Return the [X, Y] coordinate for the center point of the cell that contains the specified text.  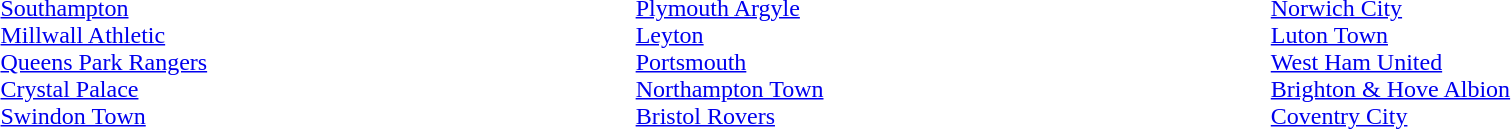
Brighton & Hove Albion [1390, 90]
Swindon Town [104, 116]
Portsmouth [730, 62]
Luton Town [1390, 36]
Queens Park Rangers [104, 62]
Bristol Rovers [730, 116]
Crystal Palace [104, 90]
West Ham United [1390, 62]
Leyton [730, 36]
Northampton Town [730, 90]
Coventry City [1390, 116]
Millwall Athletic [104, 36]
